Find where the given text appears and provide that cell's center as [X, Y] coordinate. 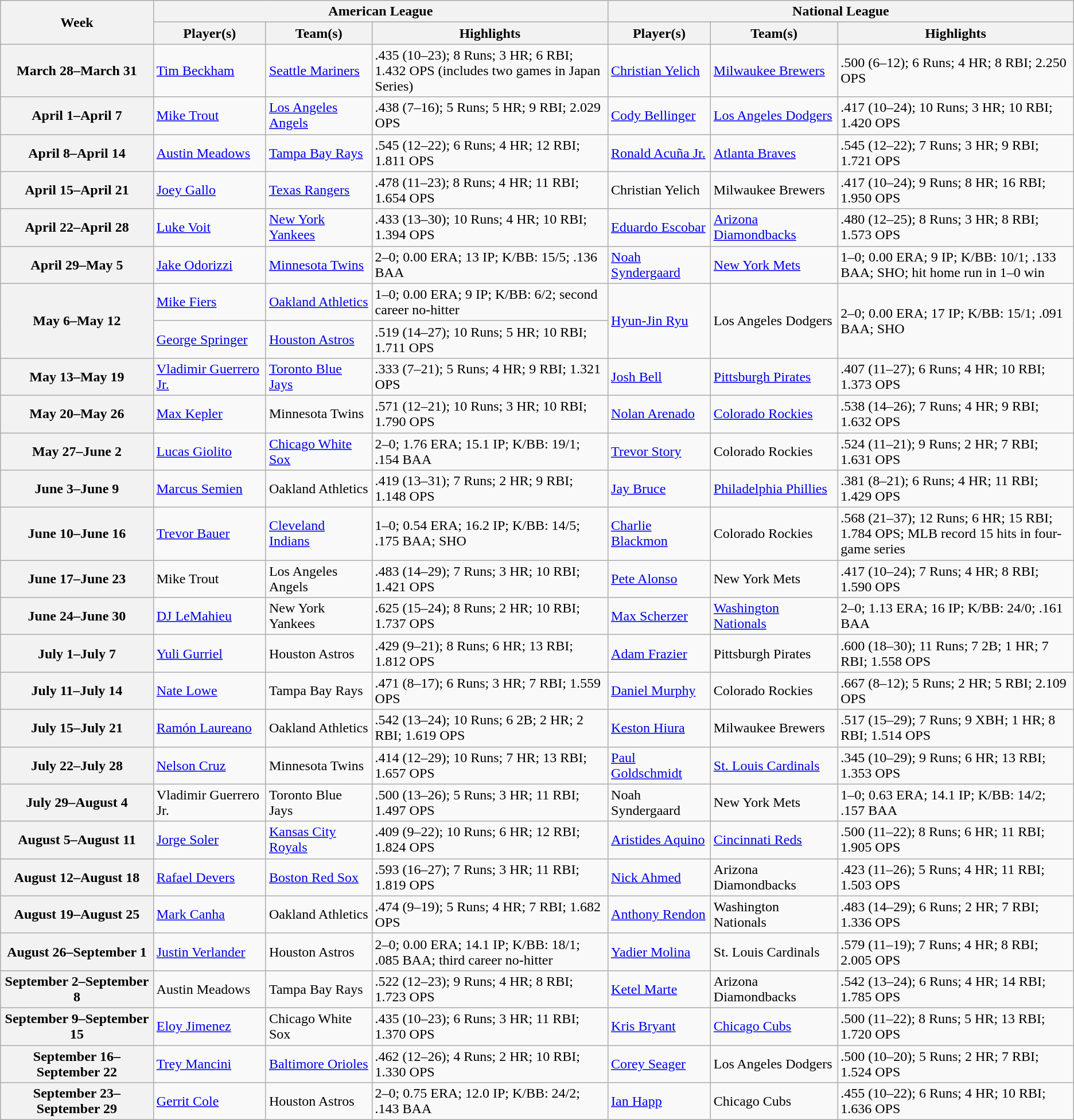
.419 (13–31); 7 Runs; 2 HR; 9 RBI; 1.148 OPS [490, 489]
.480 (12–25); 8 Runs; 3 HR; 8 RBI; 1.573 OPS [956, 227]
Atlanta Braves [773, 153]
Boston Red Sox [319, 877]
Cody Bellinger [660, 116]
Nick Ahmed [660, 877]
.435 (10–23); 8 Runs; 3 HR; 6 RBI; 1.432 OPS (includes two games in Japan Series) [490, 71]
June 17–June 23 [77, 579]
May 20–May 26 [77, 414]
.542 (13–24); 6 Runs; 4 HR; 14 RBI; 1.785 OPS [956, 989]
Adam Frazier [660, 654]
April 15–April 21 [77, 190]
Baltimore Orioles [319, 1063]
.545 (12–22); 7 Runs; 3 HR; 9 RBI; 1.721 OPS [956, 153]
.345 (10–29); 9 Runs; 6 HR; 13 RBI; 1.353 OPS [956, 765]
.500 (10–20); 5 Runs; 2 HR; 7 RBI; 1.524 OPS [956, 1063]
June 24–June 30 [77, 616]
Trevor Story [660, 451]
Luke Voit [209, 227]
Kris Bryant [660, 1027]
Anthony Rendon [660, 914]
Josh Bell [660, 376]
Ronald Acuña Jr. [660, 153]
Justin Verlander [209, 952]
2–0; 1.76 ERA; 15.1 IP; K/BB: 19/1; .154 BAA [490, 451]
1–0; 0.63 ERA; 14.1 IP; K/BB: 14/2; .157 BAA [956, 803]
2–0; 0.00 ERA; 13 IP; K/BB: 15/5; .136 BAA [490, 265]
Nolan Arenado [660, 414]
.471 (8–17); 6 Runs; 3 HR; 7 RBI; 1.559 OPS [490, 690]
.600 (18–30); 11 Runs; 7 2B; 1 HR; 7 RBI; 1.558 OPS [956, 654]
.538 (14–26); 7 Runs; 4 HR; 9 RBI; 1.632 OPS [956, 414]
.500 (11–22); 8 Runs; 6 HR; 11 RBI; 1.905 OPS [956, 840]
April 1–April 7 [77, 116]
Mike Fiers [209, 302]
April 29–May 5 [77, 265]
2–0; 0.75 ERA; 12.0 IP; K/BB: 24/2; .143 BAA [490, 1101]
Eduardo Escobar [660, 227]
.455 (10–22); 6 Runs; 4 HR; 10 RBI; 1.636 OPS [956, 1101]
National League [841, 11]
2–0; 1.13 ERA; 16 IP; K/BB: 24/0; .161 BAA [956, 616]
.625 (15–24); 8 Runs; 2 HR; 10 RBI; 1.737 OPS [490, 616]
1–0; 0.54 ERA; 16.2 IP; K/BB: 14/5; .175 BAA; SHO [490, 534]
2–0; 0.00 ERA; 14.1 IP; K/BB: 18/1; .085 BAA; third career no-hitter [490, 952]
August 5–August 11 [77, 840]
April 22–April 28 [77, 227]
.568 (21–37); 12 Runs; 6 HR; 15 RBI; 1.784 OPS; MLB record 15 hits in four-game series [956, 534]
June 10–June 16 [77, 534]
.571 (12–21); 10 Runs; 3 HR; 10 RBI; 1.790 OPS [490, 414]
.667 (8–12); 5 Runs; 2 HR; 5 RBI; 2.109 OPS [956, 690]
.417 (10–24); 10 Runs; 3 HR; 10 RBI; 1.420 OPS [956, 116]
Aristides Aquino [660, 840]
August 12–August 18 [77, 877]
July 15–July 21 [77, 728]
Paul Goldschmidt [660, 765]
July 1–July 7 [77, 654]
June 3–June 9 [77, 489]
Yuli Gurriel [209, 654]
.579 (11–19); 7 Runs; 4 HR; 8 RBI; 2.005 OPS [956, 952]
Charlie Blackmon [660, 534]
Seattle Mariners [319, 71]
July 22–July 28 [77, 765]
Daniel Murphy [660, 690]
Week [77, 22]
American League [380, 11]
.524 (11–21); 9 Runs; 2 HR; 7 RBI; 1.631 OPS [956, 451]
1–0; 0.00 ERA; 9 IP; K/BB: 10/1; .133 BAA; SHO; hit home run in 1–0 win [956, 265]
Jay Bruce [660, 489]
March 28–March 31 [77, 71]
Cincinnati Reds [773, 840]
Cleveland Indians [319, 534]
.542 (13–24); 10 Runs; 6 2B; 2 HR; 2 RBI; 1.619 OPS [490, 728]
Trey Mancini [209, 1063]
Jorge Soler [209, 840]
.435 (10–23); 6 Runs; 3 HR; 11 RBI; 1.370 OPS [490, 1027]
.593 (16–27); 7 Runs; 3 HR; 11 RBI; 1.819 OPS [490, 877]
September 9–September 15 [77, 1027]
.438 (7–16); 5 Runs; 5 HR; 9 RBI; 2.029 OPS [490, 116]
Hyun-Jin Ryu [660, 321]
.517 (15–29); 7 Runs; 9 XBH; 1 HR; 8 RBI; 1.514 OPS [956, 728]
.381 (8–21); 6 Runs; 4 HR; 11 RBI; 1.429 OPS [956, 489]
2–0; 0.00 ERA; 17 IP; K/BB: 15/1; .091 BAA; SHO [956, 321]
Marcus Semien [209, 489]
May 27–June 2 [77, 451]
Joey Gallo [209, 190]
.333 (7–21); 5 Runs; 4 HR; 9 RBI; 1.321 OPS [490, 376]
Texas Rangers [319, 190]
Gerrit Cole [209, 1101]
Corey Seager [660, 1063]
Ramón Laureano [209, 728]
.500 (13–26); 5 Runs; 3 HR; 11 RBI; 1.497 OPS [490, 803]
Keston Hiura [660, 728]
Jake Odorizzi [209, 265]
.417 (10–24); 9 Runs; 8 HR; 16 RBI; 1.950 OPS [956, 190]
.423 (11–26); 5 Runs; 4 HR; 11 RBI; 1.503 OPS [956, 877]
1–0; 0.00 ERA; 9 IP; K/BB: 6/2; second career no-hitter [490, 302]
Rafael Devers [209, 877]
September 16–September 22 [77, 1063]
.414 (12–29); 10 Runs; 7 HR; 13 RBI; 1.657 OPS [490, 765]
Kansas City Royals [319, 840]
.500 (11–22); 8 Runs; 5 HR; 13 RBI; 1.720 OPS [956, 1027]
.433 (13–30); 10 Runs; 4 HR; 10 RBI; 1.394 OPS [490, 227]
.500 (6–12); 6 Runs; 4 HR; 8 RBI; 2.250 OPS [956, 71]
.407 (11–27); 6 Runs; 4 HR; 10 RBI; 1.373 OPS [956, 376]
.483 (14–29); 6 Runs; 2 HR; 7 RBI; 1.336 OPS [956, 914]
George Springer [209, 339]
May 6–May 12 [77, 321]
Max Scherzer [660, 616]
.417 (10–24); 7 Runs; 4 HR; 8 RBI; 1.590 OPS [956, 579]
.462 (12–26); 4 Runs; 2 HR; 10 RBI; 1.330 OPS [490, 1063]
.545 (12–22); 6 Runs; 4 HR; 12 RBI; 1.811 OPS [490, 153]
.474 (9–19); 5 Runs; 4 HR; 7 RBI; 1.682 OPS [490, 914]
DJ LeMahieu [209, 616]
Ian Happ [660, 1101]
Mark Canha [209, 914]
April 8–April 14 [77, 153]
Pete Alonso [660, 579]
.429 (9–21); 8 Runs; 6 HR; 13 RBI; 1.812 OPS [490, 654]
Tim Beckham [209, 71]
Yadier Molina [660, 952]
.409 (9–22); 10 Runs; 6 HR; 12 RBI; 1.824 OPS [490, 840]
.519 (14–27); 10 Runs; 5 HR; 10 RBI; 1.711 OPS [490, 339]
May 13–May 19 [77, 376]
September 23–September 29 [77, 1101]
August 26–September 1 [77, 952]
.478 (11–23); 8 Runs; 4 HR; 11 RBI; 1.654 OPS [490, 190]
.522 (12–23); 9 Runs; 4 HR; 8 RBI; 1.723 OPS [490, 989]
July 29–August 4 [77, 803]
Max Kepler [209, 414]
.483 (14–29); 7 Runs; 3 HR; 10 RBI; 1.421 OPS [490, 579]
Eloy Jimenez [209, 1027]
Philadelphia Phillies [773, 489]
July 11–July 14 [77, 690]
September 2–September 8 [77, 989]
August 19–August 25 [77, 914]
Ketel Marte [660, 989]
Nate Lowe [209, 690]
Lucas Giolito [209, 451]
Nelson Cruz [209, 765]
Trevor Bauer [209, 534]
